From the cell containing the given text, extract its center point as [x, y] coordinate. 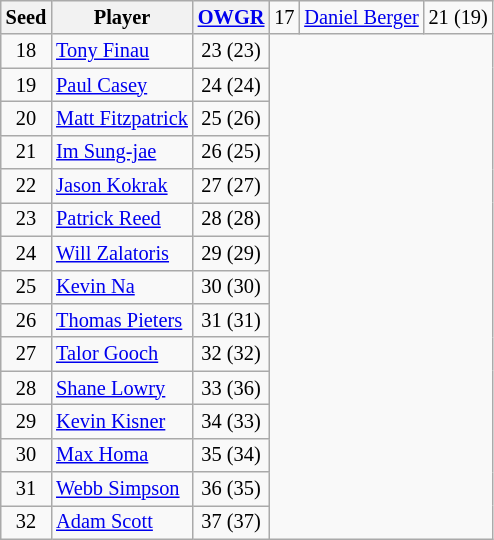
23 [26, 219]
Talor Gooch [122, 354]
22 [26, 186]
18 [26, 51]
25 [26, 287]
Kevin Na [122, 287]
35 (34) [231, 455]
Jason Kokrak [122, 186]
Shane Lowry [122, 388]
28 (28) [231, 219]
34 (33) [231, 421]
Player [122, 17]
Matt Fitzpatrick [122, 118]
32 [26, 522]
21 (19) [458, 17]
23 (23) [231, 51]
29 [26, 421]
36 (35) [231, 489]
Patrick Reed [122, 219]
32 (32) [231, 354]
26 (25) [231, 152]
24 [26, 253]
37 (37) [231, 522]
Will Zalatoris [122, 253]
17 [284, 17]
24 (24) [231, 85]
Daniel Berger [361, 17]
OWGR [231, 17]
21 [26, 152]
Max Homa [122, 455]
Webb Simpson [122, 489]
33 (36) [231, 388]
Adam Scott [122, 522]
Tony Finau [122, 51]
29 (29) [231, 253]
31 (31) [231, 320]
Thomas Pieters [122, 320]
25 (26) [231, 118]
30 [26, 455]
19 [26, 85]
28 [26, 388]
20 [26, 118]
Paul Casey [122, 85]
Kevin Kisner [122, 421]
Im Sung-jae [122, 152]
26 [26, 320]
30 (30) [231, 287]
27 [26, 354]
Seed [26, 17]
31 [26, 489]
27 (27) [231, 186]
